Scan for the cell matching the given text and deliver its [X, Y] coordinate at center. 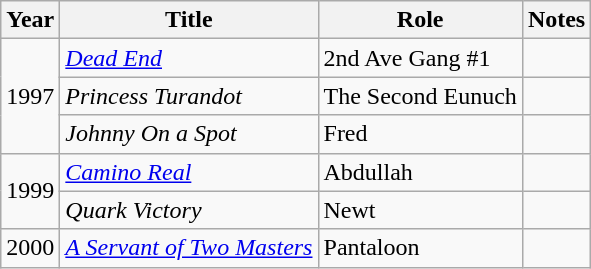
Pantaloon [420, 248]
Year [30, 20]
Abdullah [420, 172]
Role [420, 20]
1999 [30, 191]
2nd Ave Gang #1 [420, 58]
Quark Victory [189, 210]
Johnny On a Spot [189, 134]
The Second Eunuch [420, 96]
Newt [420, 210]
Camino Real [189, 172]
Notes [556, 20]
Princess Turandot [189, 96]
1997 [30, 96]
Dead End [189, 58]
A Servant of Two Masters [189, 248]
Title [189, 20]
Fred [420, 134]
2000 [30, 248]
